For the text-containing cell, return its midpoint in (x, y) coordinate format. 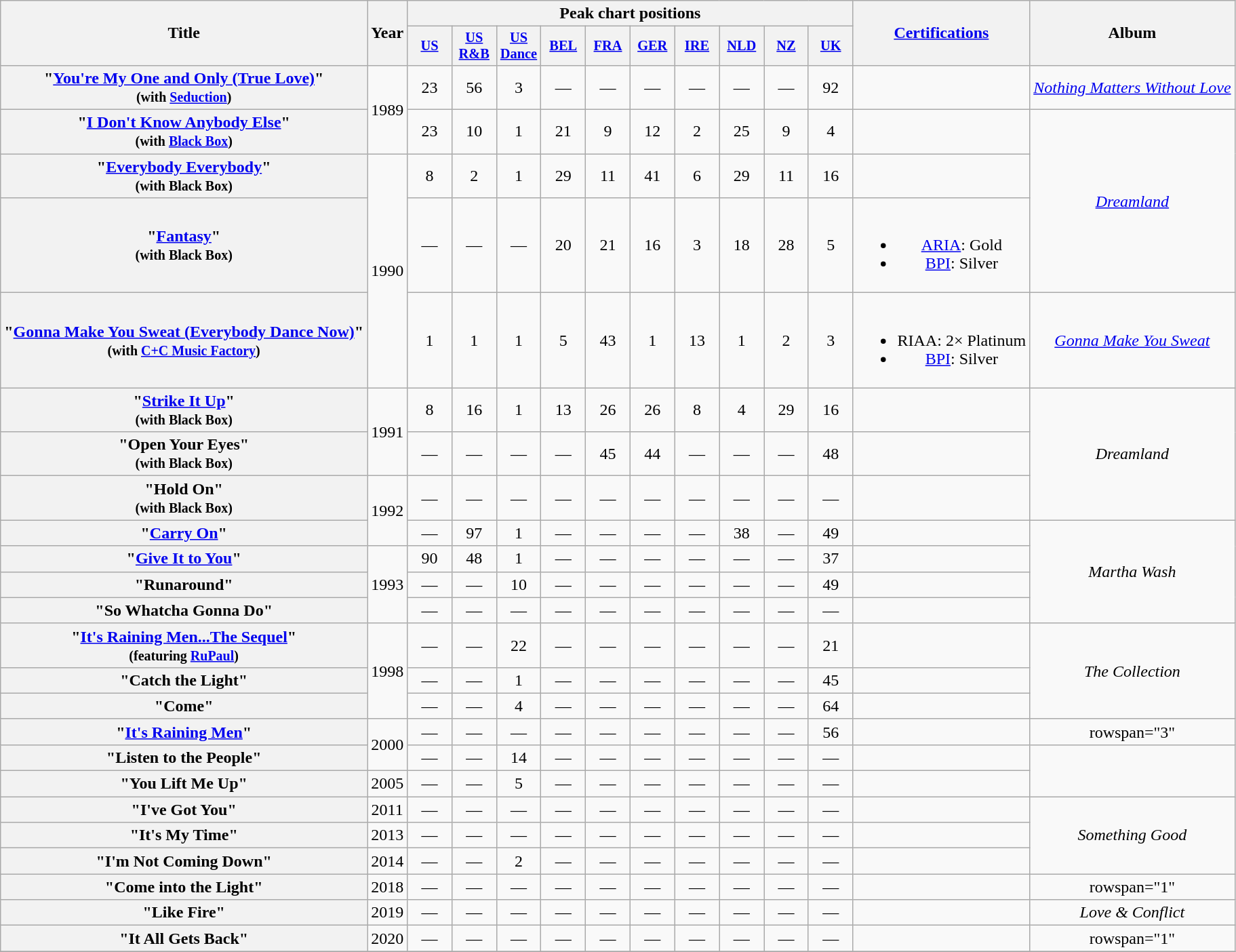
RIAA: 2× PlatinumBPI: Silver (941, 340)
1991 (388, 432)
2014 (388, 861)
US (430, 46)
"It's Raining Men" (184, 732)
64 (831, 706)
"Gonna Make You Sweat (Everybody Dance Now)"(with C+C Music Factory) (184, 340)
NZ (786, 46)
"It's My Time" (184, 835)
25 (742, 132)
"Give It to You" (184, 559)
2013 (388, 835)
NLD (742, 46)
"You Lift Me Up" (184, 784)
44 (652, 454)
"I've Got You" (184, 810)
2005 (388, 784)
ARIA: GoldBPI: Silver (941, 245)
"Strike It Up"(with Black Box) (184, 410)
BEL (563, 46)
"It All Gets Back" (184, 938)
"I'm Not Coming Down" (184, 861)
97 (474, 533)
1990 (388, 271)
92 (831, 87)
"Hold On"(with Black Box) (184, 498)
"Listen to the People" (184, 757)
"Everybody Everybody"(with Black Box) (184, 176)
GER (652, 46)
1992 (388, 511)
Love & Conflict (1132, 913)
US Dance (519, 46)
18 (742, 245)
28 (786, 245)
"Carry On" (184, 533)
90 (430, 559)
Gonna Make You Sweat (1132, 340)
"I Don't Know Anybody Else"(with Black Box) (184, 132)
Title (184, 33)
38 (742, 533)
"Come into the Light" (184, 887)
2018 (388, 887)
rowspan="3" (1132, 732)
Album (1132, 33)
"Like Fire" (184, 913)
1998 (388, 671)
"It's Raining Men...The Sequel"(featuring RuPaul) (184, 646)
The Collection (1132, 671)
1993 (388, 584)
2020 (388, 938)
Nothing Matters Without Love (1132, 87)
"So Whatcha Gonna Do" (184, 610)
Year (388, 33)
2011 (388, 810)
6 (697, 176)
12 (652, 132)
Peak chart positions (631, 14)
"Open Your Eyes"(with Black Box) (184, 454)
"Come" (184, 706)
"You're My One and Only (True Love)"(with Seduction) (184, 87)
41 (652, 176)
Something Good (1132, 835)
22 (519, 646)
20 (563, 245)
"Catch the Light" (184, 680)
Certifications (941, 33)
"Fantasy"(with Black Box) (184, 245)
FRA (608, 46)
UK (831, 46)
2019 (388, 913)
US R&B (474, 46)
1989 (388, 109)
"Runaround" (184, 584)
Martha Wash (1132, 572)
37 (831, 559)
2000 (388, 745)
14 (519, 757)
43 (608, 340)
IRE (697, 46)
